Locate the cell with the specified text and output its (X, Y) center coordinate. 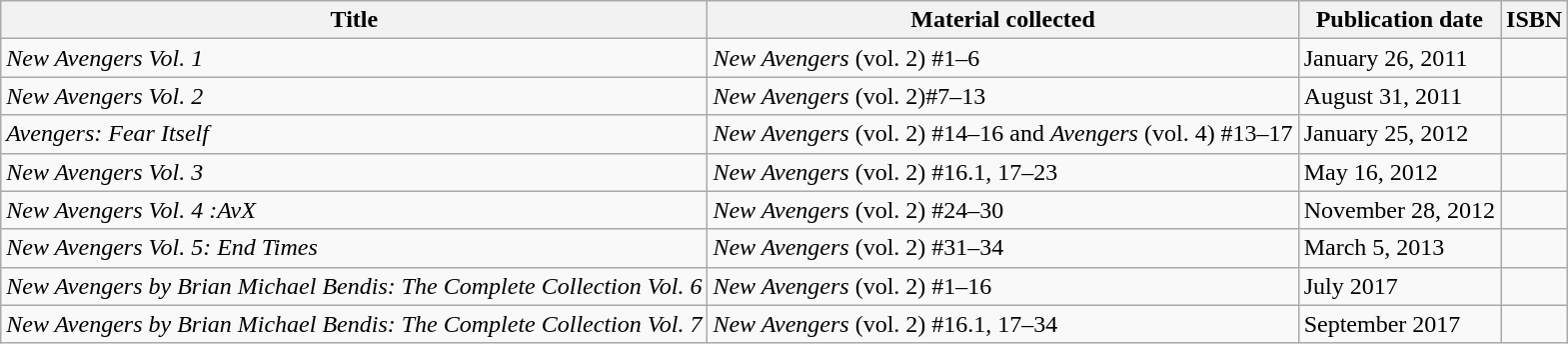
May 16, 2012 (1399, 172)
August 31, 2011 (1399, 96)
New Avengers (vol. 2) #14–16 and Avengers (vol. 4) #13–17 (1003, 134)
New Avengers by Brian Michael Bendis: The Complete Collection Vol. 6 (354, 286)
New Avengers (vol. 2) #31–34 (1003, 248)
New Avengers Vol. 5: End Times (354, 248)
New Avengers (vol. 2) #1–6 (1003, 58)
New Avengers (vol. 2) #24–30 (1003, 210)
November 28, 2012 (1399, 210)
ISBN (1535, 20)
New Avengers Vol. 3 (354, 172)
New Avengers Vol. 2 (354, 96)
New Avengers (vol. 2) #1–16 (1003, 286)
January 26, 2011 (1399, 58)
New Avengers Vol. 4 :AvX (354, 210)
Material collected (1003, 20)
Title (354, 20)
Publication date (1399, 20)
New Avengers (vol. 2) #16.1, 17–34 (1003, 324)
January 25, 2012 (1399, 134)
New Avengers (vol. 2) #16.1, 17–23 (1003, 172)
Avengers: Fear Itself (354, 134)
New Avengers Vol. 1 (354, 58)
New Avengers by Brian Michael Bendis: The Complete Collection Vol. 7 (354, 324)
July 2017 (1399, 286)
New Avengers (vol. 2)#7–13 (1003, 96)
March 5, 2013 (1399, 248)
September 2017 (1399, 324)
